Identify which cell holds the provided text, then report its [X, Y] central coordinate. 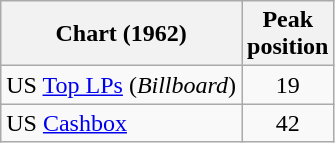
19 [288, 85]
Peakposition [288, 34]
Chart (1962) [122, 34]
42 [288, 123]
US Cashbox [122, 123]
US Top LPs (Billboard) [122, 85]
